Find where the given text appears and provide that cell's center as [x, y] coordinate. 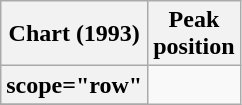
scope="row" [74, 85]
Peak position [194, 34]
Chart (1993) [74, 34]
